Detect which cell encompasses the target text, then output its [X, Y] center coordinate. 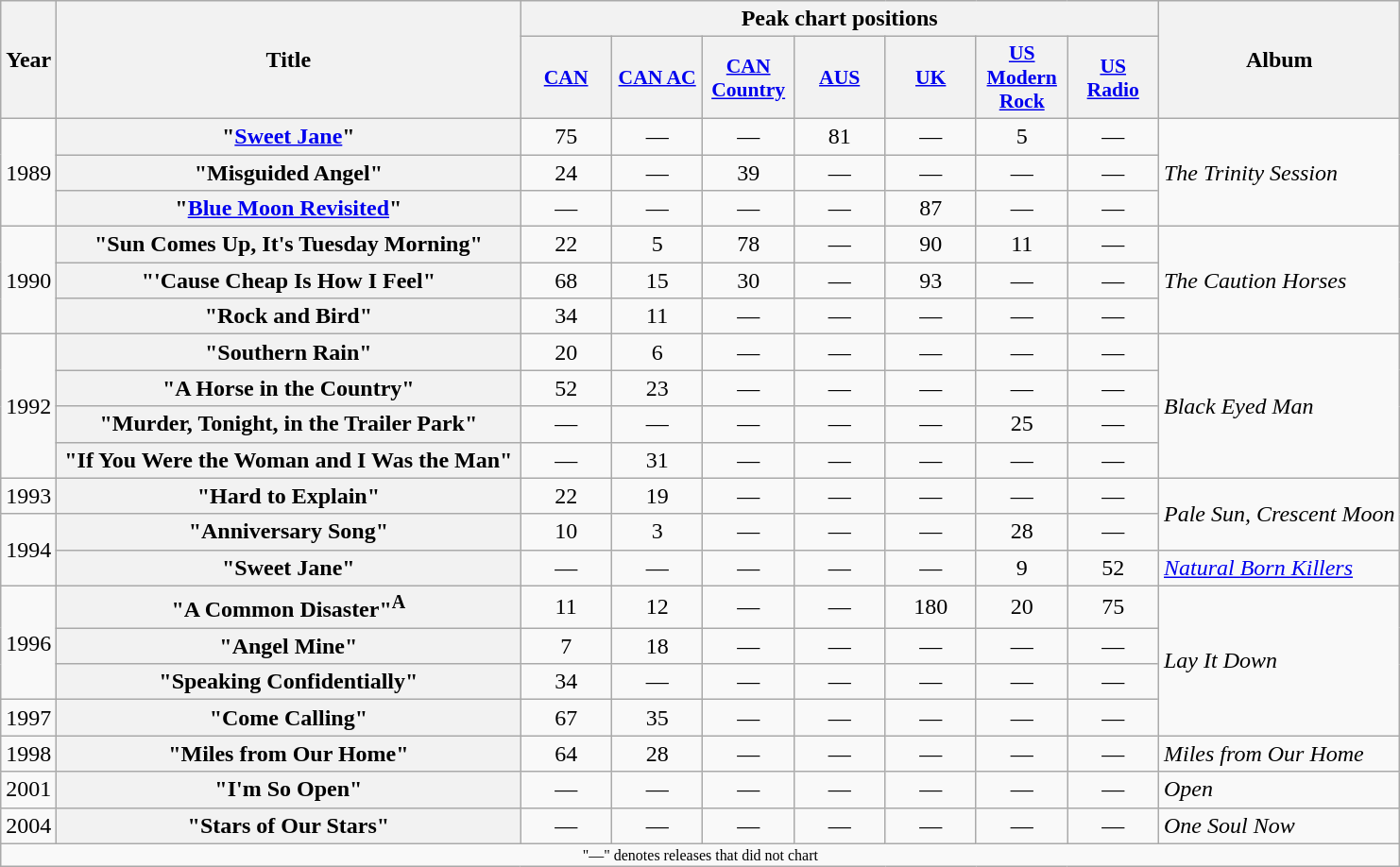
Pale Sun, Crescent Moon [1279, 514]
39 [748, 173]
1992 [28, 406]
"Southern Rain" [289, 352]
"Angel Mine" [289, 646]
1998 [28, 754]
"Speaking Confidentially" [289, 682]
"Murder, Tonight, in the Trailer Park" [289, 424]
1996 [28, 642]
87 [931, 209]
180 [931, 606]
CAN Country [748, 77]
The Trinity Session [1279, 172]
Open [1279, 790]
6 [657, 352]
10 [567, 532]
"Sun Comes Up, It's Tuesday Morning" [289, 245]
81 [839, 136]
2001 [28, 790]
"If You Were the Woman and I Was the Man" [289, 460]
1994 [28, 550]
Lay It Down [1279, 661]
The Caution Horses [1279, 280]
25 [1022, 424]
1993 [28, 496]
78 [748, 245]
1997 [28, 718]
7 [567, 646]
2004 [28, 825]
"Stars of Our Stars" [289, 825]
"Rock and Bird" [289, 316]
CAN AC [657, 77]
"A Common Disaster"A [289, 606]
18 [657, 646]
"'Cause Cheap Is How I Feel" [289, 280]
CAN [567, 77]
93 [931, 280]
1990 [28, 280]
30 [748, 280]
One Soul Now [1279, 825]
UK [931, 77]
Year [28, 60]
68 [567, 280]
US Radio [1113, 77]
Title [289, 60]
Miles from Our Home [1279, 754]
Album [1279, 60]
Natural Born Killers [1279, 568]
31 [657, 460]
15 [657, 280]
"Hard to Explain" [289, 496]
"Anniversary Song" [289, 532]
90 [931, 245]
US Modern Rock [1022, 77]
"I'm So Open" [289, 790]
"Misguided Angel" [289, 173]
"Blue Moon Revisited" [289, 209]
"—" denotes releases that did not chart [701, 855]
"Come Calling" [289, 718]
23 [657, 388]
1989 [28, 172]
24 [567, 173]
Peak chart positions [840, 19]
9 [1022, 568]
Black Eyed Man [1279, 406]
67 [567, 718]
3 [657, 532]
"Miles from Our Home" [289, 754]
19 [657, 496]
"A Horse in the Country" [289, 388]
64 [567, 754]
AUS [839, 77]
35 [657, 718]
12 [657, 606]
